Return (x, y) of the center of cell containing provided text 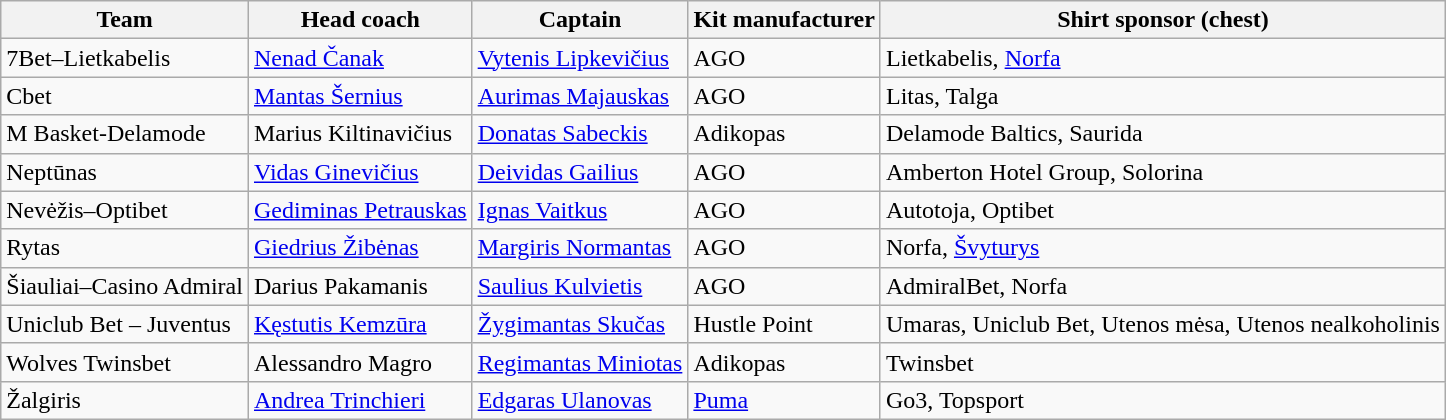
Žygimantas Skučas (580, 324)
Lietkabelis, Norfa (1162, 58)
Shirt sponsor (chest) (1162, 20)
Head coach (360, 20)
Autotoja, Optibet (1162, 210)
Hustle Point (784, 324)
M Basket-Delamode (125, 134)
Deividas Gailius (580, 172)
Amberton Hotel Group, Solorina (1162, 172)
Kęstutis Kemzūra (360, 324)
Umaras, Uniclub Bet, Utenos mėsa, Utenos nealkoholinis (1162, 324)
Kit manufacturer (784, 20)
Litas, Talga (1162, 96)
Šiauliai–Casino Admiral (125, 286)
Margiris Normantas (580, 248)
Aurimas Majauskas (580, 96)
Mantas Šernius (360, 96)
Nenad Čanak (360, 58)
Vytenis Lipkevičius (580, 58)
Team (125, 20)
Nevėžis–Optibet (125, 210)
Donatas Sabeckis (580, 134)
Regimantas Miniotas (580, 362)
Puma (784, 400)
Go3, Topsport (1162, 400)
Rytas (125, 248)
Žalgiris (125, 400)
Captain (580, 20)
Norfa, Švyturys (1162, 248)
Saulius Kulvietis (580, 286)
Marius Kiltinavičius (360, 134)
Giedrius Žibėnas (360, 248)
Wolves Twinsbet (125, 362)
Ignas Vaitkus (580, 210)
Alessandro Magro (360, 362)
Andrea Trinchieri (360, 400)
Neptūnas (125, 172)
Gediminas Petrauskas (360, 210)
Cbet (125, 96)
Twinsbet (1162, 362)
Edgaras Ulanovas (580, 400)
Darius Pakamanis (360, 286)
Vidas Ginevičius (360, 172)
Delamode Baltics, Saurida (1162, 134)
Uniclub Bet – Juventus (125, 324)
AdmiralBet, Norfa (1162, 286)
7Bet–Lietkabelis (125, 58)
